Provide the [x, y] coordinate of the cell's center where the given text is located.  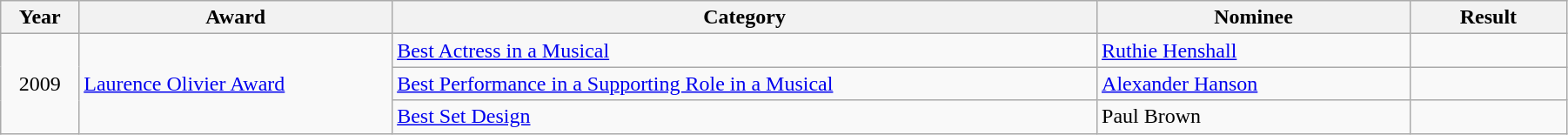
Alexander Hanson [1254, 84]
Laurence Olivier Award [236, 84]
Award [236, 17]
Best Performance in a Supporting Role in a Musical [745, 84]
Best Actress in a Musical [745, 51]
Paul Brown [1254, 117]
Best Set Design [745, 117]
2009 [40, 84]
Category [745, 17]
Ruthie Henshall [1254, 51]
Nominee [1254, 17]
Result [1488, 17]
Year [40, 17]
